Extract the (x, y) coordinate from the center of the cell holding the provided text.  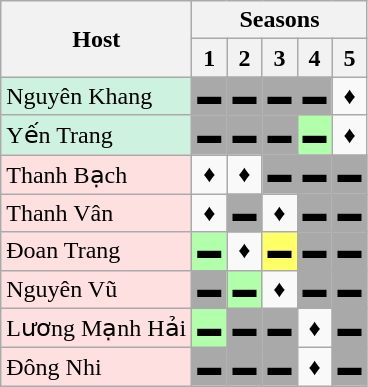
Host (96, 39)
Thanh Vân (96, 213)
Đông Nhi (96, 367)
1 (210, 58)
Nguyên Vũ (96, 289)
2 (244, 58)
3 (280, 58)
Lương Mạnh Hải (96, 328)
Nguyên Khang (96, 96)
Seasons (280, 20)
Đoan Trang (96, 251)
Thanh Bạch (96, 174)
4 (314, 58)
Yến Trang (96, 135)
5 (350, 58)
